For the text-containing cell, return its midpoint in [x, y] coordinate format. 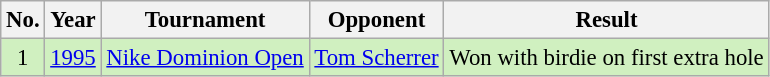
1995 [73, 58]
Tournament [205, 20]
Tom Scherrer [376, 58]
Year [73, 20]
Result [606, 20]
1 [23, 58]
Nike Dominion Open [205, 58]
Won with birdie on first extra hole [606, 58]
No. [23, 20]
Opponent [376, 20]
